Pinpoint the cell where the given text exists, returning its (x, y) midpoint coordinate. 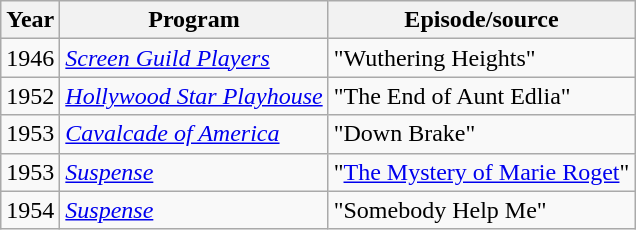
1946 (30, 58)
1952 (30, 96)
Year (30, 20)
Screen Guild Players (194, 58)
Cavalcade of America (194, 134)
Episode/source (482, 20)
1954 (30, 210)
Program (194, 20)
"Wuthering Heights" (482, 58)
"The End of Aunt Edlia" (482, 96)
Hollywood Star Playhouse (194, 96)
"Somebody Help Me" (482, 210)
"The Mystery of Marie Roget" (482, 172)
"Down Brake" (482, 134)
